Determine the (x, y) coordinate at the center of the cell enclosing the given text.  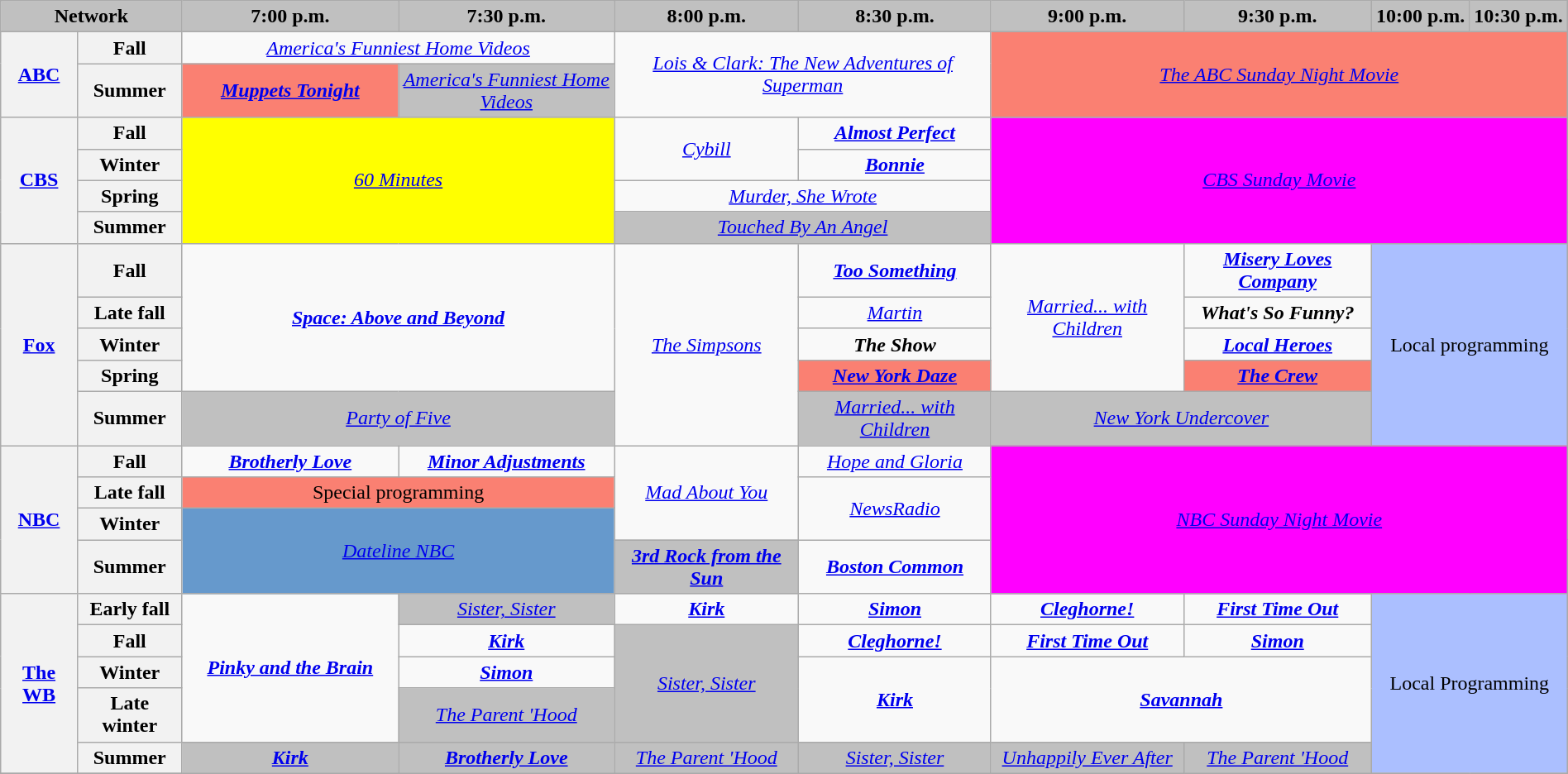
3rd Rock from the Sun (706, 567)
Misery Loves Company (1277, 270)
Bonnie (895, 165)
9:00 p.m. (1087, 17)
Savannah (1181, 700)
9:30 p.m. (1277, 17)
The Simpsons (706, 344)
Party of Five (399, 418)
8:30 p.m. (895, 17)
Lois & Clark: The New Adventures of Superman (802, 74)
Special programming (399, 493)
Hope and Gloria (895, 461)
Space: Above and Beyond (399, 318)
Almost Perfect (895, 133)
NBC Sunday Night Movie (1279, 519)
The Show (895, 344)
NewsRadio (895, 509)
7:00 p.m. (289, 17)
NBC (40, 519)
Boston Common (895, 567)
Too Something (895, 270)
ABC (40, 74)
CBS Sunday Movie (1279, 180)
Muppets Tonight (289, 91)
Local Programming (1469, 683)
The WB (40, 683)
10:00 p.m. (1420, 17)
Fox (40, 344)
CBS (40, 180)
Early fall (129, 609)
Unhappily Ever After (1087, 757)
What's So Funny? (1277, 313)
Touched By An Angel (802, 227)
Local Heroes (1277, 344)
Murder, She Wrote (802, 196)
New York Daze (895, 375)
Pinky and the Brain (289, 668)
Local programming (1469, 344)
Mad About You (706, 492)
7:30 p.m. (506, 17)
60 Minutes (399, 180)
Cybill (706, 149)
The ABC Sunday Night Movie (1279, 74)
Network (91, 17)
Martin (895, 313)
8:00 p.m. (706, 17)
The Crew (1277, 375)
10:30 p.m. (1518, 17)
Minor Adjustments (506, 461)
Dateline NBC (399, 551)
New York Undercover (1181, 418)
Late winter (129, 714)
